Extract the [x, y] coordinate from the center of the cell holding the provided text.  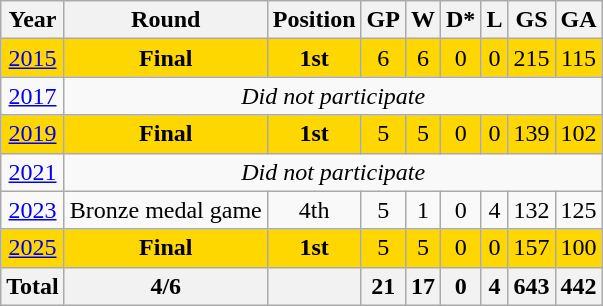
102 [578, 134]
125 [578, 210]
442 [578, 286]
157 [532, 248]
115 [578, 58]
Round [166, 20]
1 [422, 210]
17 [422, 286]
L [494, 20]
Total [33, 286]
GP [383, 20]
W [422, 20]
2019 [33, 134]
215 [532, 58]
4/6 [166, 286]
132 [532, 210]
2017 [33, 96]
21 [383, 286]
Position [314, 20]
2023 [33, 210]
D* [460, 20]
139 [532, 134]
GS [532, 20]
Bronze medal game [166, 210]
2025 [33, 248]
2021 [33, 172]
GA [578, 20]
Year [33, 20]
643 [532, 286]
4th [314, 210]
2015 [33, 58]
100 [578, 248]
